Output the [X, Y] coordinate of the center of the cell containing the given text.  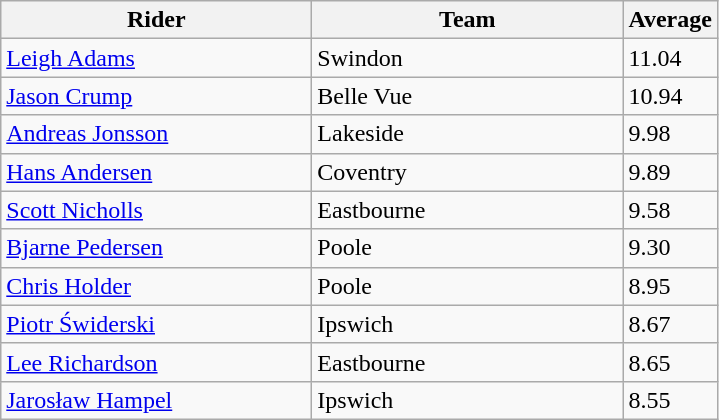
Scott Nicholls [156, 210]
Bjarne Pedersen [156, 248]
9.98 [670, 134]
Rider [156, 20]
8.55 [670, 400]
Coventry [468, 172]
11.04 [670, 58]
Belle Vue [468, 96]
8.65 [670, 362]
Jason Crump [156, 96]
9.89 [670, 172]
Team [468, 20]
Swindon [468, 58]
9.58 [670, 210]
Leigh Adams [156, 58]
10.94 [670, 96]
Hans Andersen [156, 172]
Average [670, 20]
Lee Richardson [156, 362]
8.95 [670, 286]
9.30 [670, 248]
Lakeside [468, 134]
Chris Holder [156, 286]
Andreas Jonsson [156, 134]
Piotr Świderski [156, 324]
8.67 [670, 324]
Jarosław Hampel [156, 400]
